Output the (X, Y) coordinate of the center of the cell containing the given text.  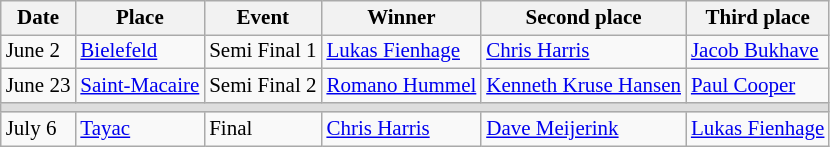
Semi Final 1 (262, 52)
Tayac (140, 129)
Dave Meijerink (584, 129)
Winner (401, 18)
Romano Hummel (401, 86)
June 2 (38, 52)
Kenneth Kruse Hansen (584, 86)
Event (262, 18)
Bielefeld (140, 52)
Date (38, 18)
Paul Cooper (758, 86)
Semi Final 2 (262, 86)
June 23 (38, 86)
Place (140, 18)
Second place (584, 18)
Third place (758, 18)
Saint-Macaire (140, 86)
July 6 (38, 129)
Jacob Bukhave (758, 52)
Final (262, 129)
